Search for the cell housing the specified text and yield its [x, y] center coordinate. 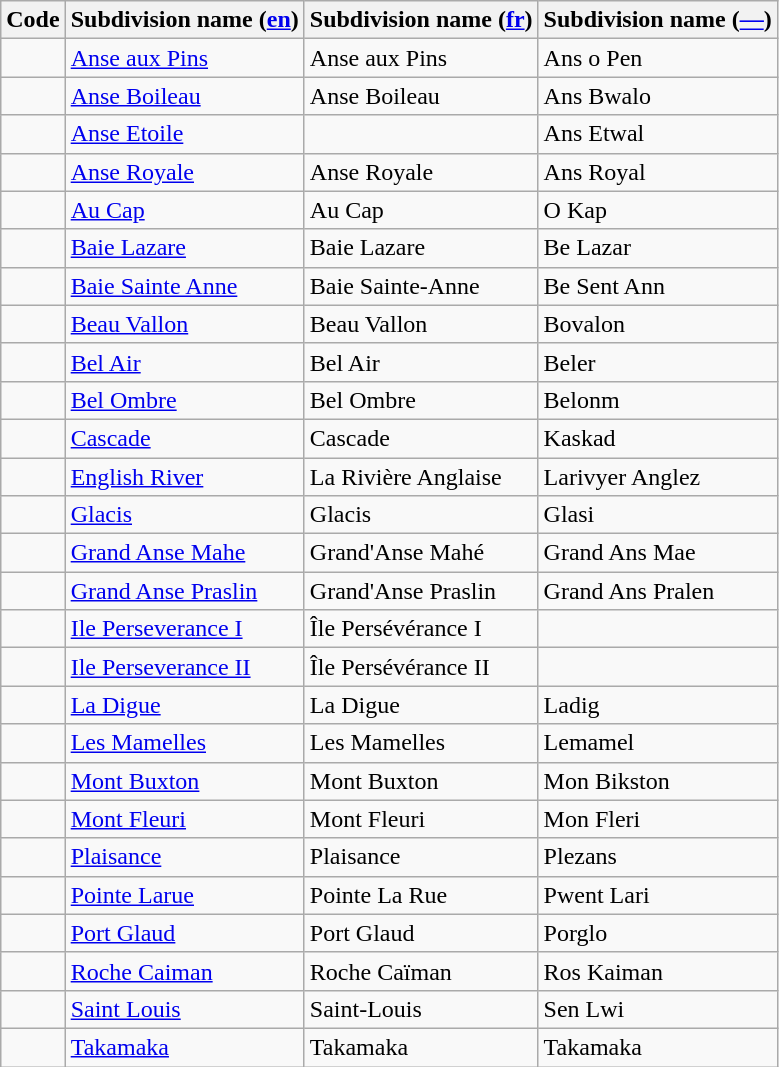
Île Persévérance II [421, 667]
Ans o Pen [658, 58]
Bovalon [658, 324]
Lemamel [658, 743]
O Kap [658, 210]
Subdivision name (en) [184, 20]
Belonm [658, 400]
Grand Anse Praslin [184, 591]
Larivyer Anglez [658, 477]
Roche Caiman [184, 971]
Be Sent Ann [658, 286]
Ile Perseverance II [184, 667]
Baie Sainte Anne [184, 286]
Grand Ans Mae [658, 553]
Code [33, 20]
Pointe La Rue [421, 895]
Porglo [658, 933]
Grand Anse Mahe [184, 553]
Ans Etwal [658, 134]
Mon Fleri [658, 819]
Grand'Anse Praslin [421, 591]
La Rivière Anglaise [421, 477]
Anse Etoile [184, 134]
Pointe Larue [184, 895]
Subdivision name (fr) [421, 20]
Saint-Louis [421, 1009]
English River [184, 477]
Ans Bwalo [658, 96]
Pwent Lari [658, 895]
Roche Caïman [421, 971]
Saint Louis [184, 1009]
Baie Sainte-Anne [421, 286]
Mon Bikston [658, 781]
Plezans [658, 857]
Sen Lwi [658, 1009]
Kaskad [658, 438]
Glasi [658, 515]
Île Persévérance I [421, 629]
Grand Ans Pralen [658, 591]
Be Lazar [658, 248]
Ladig [658, 705]
Grand'Anse Mahé [421, 553]
Subdivision name (—) [658, 20]
Ros Kaiman [658, 971]
Beler [658, 362]
Ile Perseverance I [184, 629]
Ans Royal [658, 172]
